Locate the cell with the specified text and output its (x, y) center coordinate. 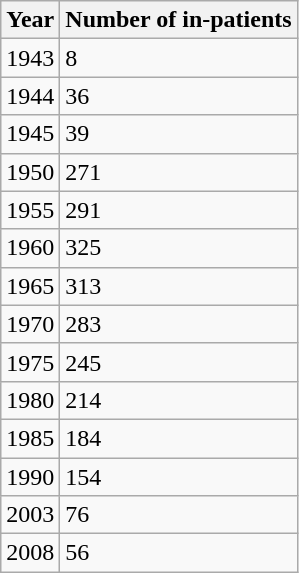
214 (178, 400)
1945 (30, 134)
36 (178, 96)
245 (178, 362)
313 (178, 286)
184 (178, 438)
1965 (30, 286)
283 (178, 324)
271 (178, 172)
1944 (30, 96)
2008 (30, 553)
1955 (30, 210)
76 (178, 515)
1950 (30, 172)
1985 (30, 438)
1990 (30, 477)
1943 (30, 58)
1980 (30, 400)
8 (178, 58)
154 (178, 477)
39 (178, 134)
Year (30, 20)
1960 (30, 248)
2003 (30, 515)
56 (178, 553)
Number of in-patients (178, 20)
1970 (30, 324)
325 (178, 248)
1975 (30, 362)
291 (178, 210)
